Locate the cell with the specified text and output its [X, Y] center coordinate. 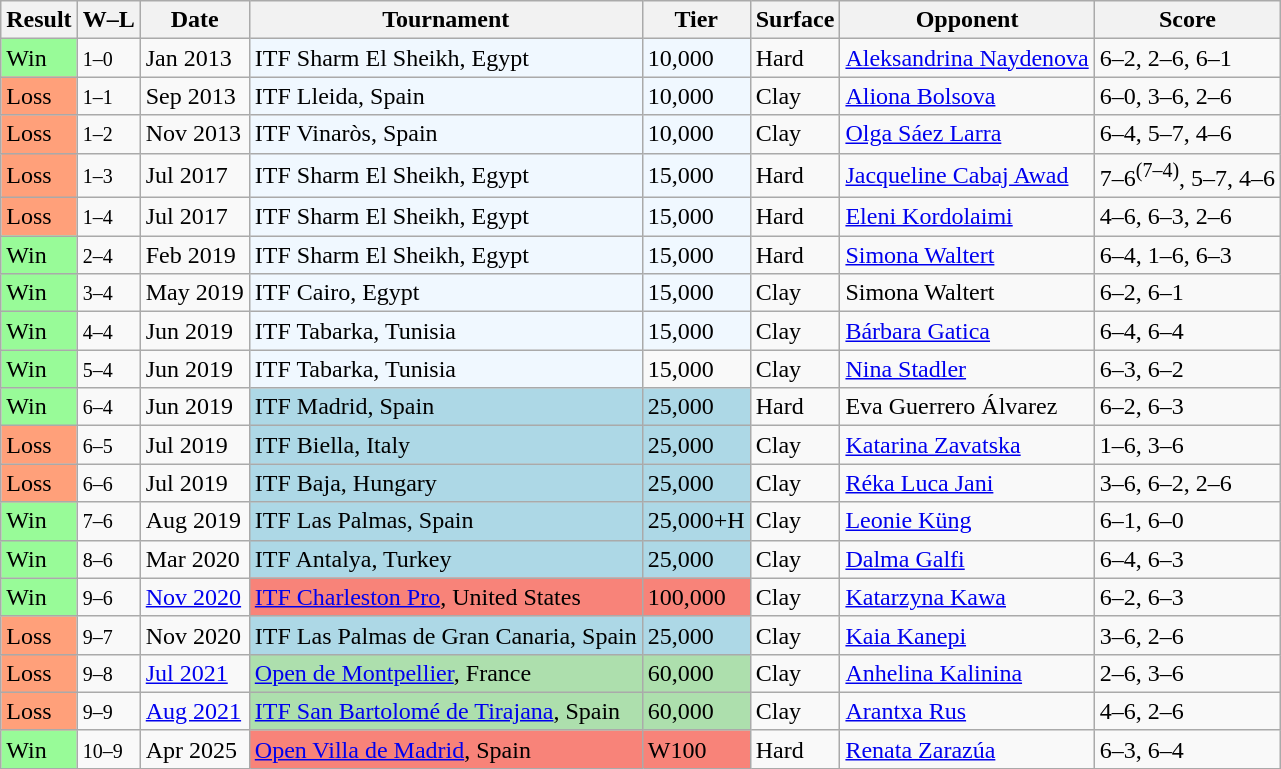
100,000 [696, 597]
25,000+H [696, 521]
Jan 2013 [194, 58]
Réka Luca Jani [967, 483]
Open de Montpellier, France [446, 673]
7–6(7–4), 5–7, 4–6 [1187, 176]
9–7 [108, 635]
1–4 [108, 217]
7–6 [108, 521]
Date [194, 20]
1–0 [108, 58]
ITF Baja, Hungary [446, 483]
Katarina Zavatska [967, 445]
Mar 2020 [194, 559]
Kaia Kanepi [967, 635]
3–6, 2–6 [1187, 635]
Sep 2013 [194, 96]
9–9 [108, 711]
Opponent [967, 20]
6–4, 6–4 [1187, 331]
ITF Charleston Pro, United States [446, 597]
ITF Antalya, Turkey [446, 559]
Katarzyna Kawa [967, 597]
Leonie Küng [967, 521]
6–4 [108, 407]
ITF Las Palmas de Gran Canaria, Spain [446, 635]
4–6, 2–6 [1187, 711]
1–1 [108, 96]
Open Villa de Madrid, Spain [446, 749]
6–6 [108, 483]
Arantxa Rus [967, 711]
6–4, 5–7, 4–6 [1187, 134]
6–4, 6–3 [1187, 559]
Apr 2025 [194, 749]
6–0, 3–6, 2–6 [1187, 96]
Aug 2021 [194, 711]
Aug 2019 [194, 521]
ITF Cairo, Egypt [446, 293]
Olga Sáez Larra [967, 134]
1–6, 3–6 [1187, 445]
1–2 [108, 134]
Surface [795, 20]
Renata Zarazúa [967, 749]
6–2, 2–6, 6–1 [1187, 58]
1–3 [108, 176]
Jacqueline Cabaj Awad [967, 176]
2–6, 3–6 [1187, 673]
3–4 [108, 293]
Score [1187, 20]
Bárbara Gatica [967, 331]
Tier [696, 20]
ITF Las Palmas, Spain [446, 521]
2–4 [108, 255]
6–3, 6–4 [1187, 749]
May 2019 [194, 293]
6–1, 6–0 [1187, 521]
ITF San Bartolomé de Tirajana, Spain [446, 711]
Nina Stadler [967, 369]
6–3, 6–2 [1187, 369]
Tournament [446, 20]
4–4 [108, 331]
9–6 [108, 597]
Nov 2013 [194, 134]
W100 [696, 749]
Aleksandrina Naydenova [967, 58]
4–6, 6–3, 2–6 [1187, 217]
Dalma Galfi [967, 559]
Eva Guerrero Álvarez [967, 407]
ITF Vinaròs, Spain [446, 134]
3–6, 6–2, 2–6 [1187, 483]
Aliona Bolsova [967, 96]
W–L [108, 20]
8–6 [108, 559]
Eleni Kordolaimi [967, 217]
10–9 [108, 749]
6–2, 6–1 [1187, 293]
Jul 2021 [194, 673]
5–4 [108, 369]
Feb 2019 [194, 255]
Result [39, 20]
9–8 [108, 673]
Anhelina Kalinina [967, 673]
ITF Madrid, Spain [446, 407]
6–5 [108, 445]
ITF Biella, Italy [446, 445]
6–4, 1–6, 6–3 [1187, 255]
ITF Lleida, Spain [446, 96]
